Provide the [x, y] coordinate of the cell's center where the given text is located.  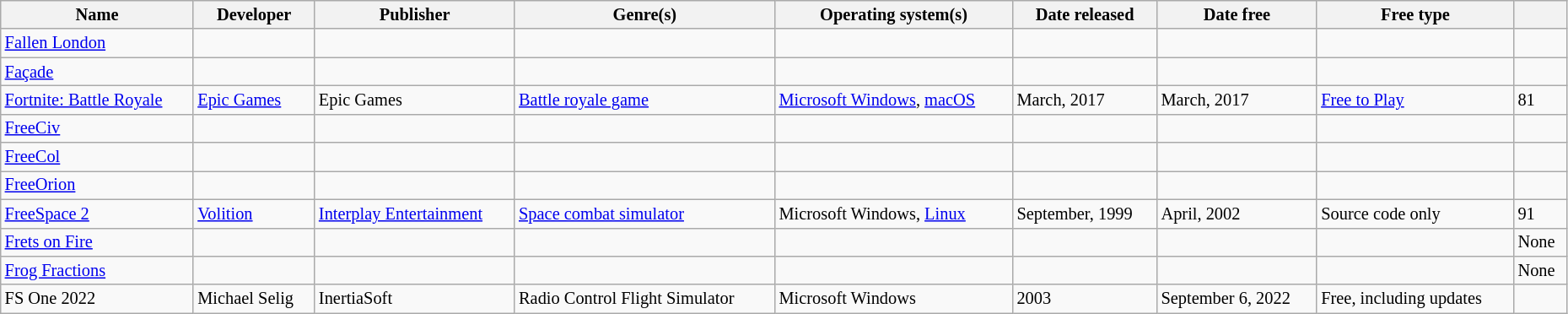
Free, including updates [1415, 299]
Name [98, 14]
Free to Play [1415, 100]
91 [1540, 214]
September, 1999 [1085, 214]
Free type [1415, 14]
Publisher [415, 14]
FreeOrion [98, 185]
Microsoft Windows, macOS [894, 100]
Fortnite: Battle Royale [98, 100]
Battle royale game [644, 100]
Date free [1237, 14]
FS One 2022 [98, 299]
Volition [254, 214]
April, 2002 [1237, 214]
FreeCiv [98, 128]
Developer [254, 14]
2003 [1085, 299]
Operating system(s) [894, 14]
81 [1540, 100]
Date released [1085, 14]
Frog Fractions [98, 270]
Frets on Fire [98, 242]
Interplay Entertainment [415, 214]
Space combat simulator [644, 214]
Michael Selig [254, 299]
September 6, 2022 [1237, 299]
Microsoft Windows, Linux [894, 214]
Façade [98, 72]
Fallen London [98, 43]
Microsoft Windows [894, 299]
Genre(s) [644, 14]
Source code only [1415, 214]
InertiaSoft [415, 299]
Radio Control Flight Simulator [644, 299]
FreeCol [98, 157]
FreeSpace 2 [98, 214]
